Locate the cell with the specified text and output its (x, y) center coordinate. 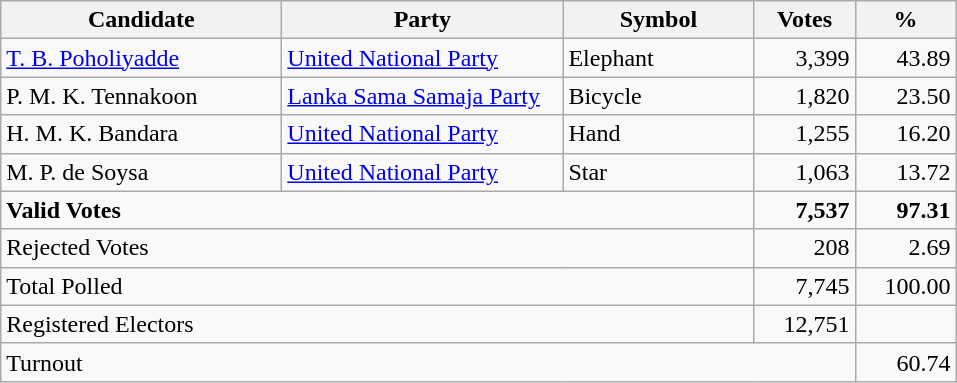
Party (422, 20)
Candidate (142, 20)
7,537 (804, 210)
208 (804, 248)
7,745 (804, 286)
Hand (658, 134)
100.00 (906, 286)
% (906, 20)
Turnout (428, 362)
43.89 (906, 58)
Star (658, 172)
12,751 (804, 324)
1,255 (804, 134)
Elephant (658, 58)
Bicycle (658, 96)
1,820 (804, 96)
Total Polled (378, 286)
Votes (804, 20)
T. B. Poholiyadde (142, 58)
Valid Votes (378, 210)
Symbol (658, 20)
1,063 (804, 172)
16.20 (906, 134)
23.50 (906, 96)
Lanka Sama Samaja Party (422, 96)
Registered Electors (378, 324)
M. P. de Soysa (142, 172)
H. M. K. Bandara (142, 134)
2.69 (906, 248)
3,399 (804, 58)
13.72 (906, 172)
P. M. K. Tennakoon (142, 96)
Rejected Votes (378, 248)
97.31 (906, 210)
60.74 (906, 362)
